Output the [x, y] coordinate of the center of the cell containing the given text.  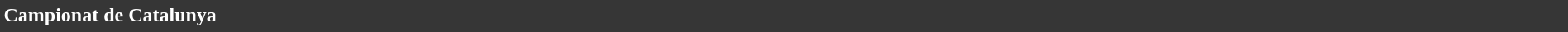
Campionat de Catalunya [784, 15]
